From the cell containing the given text, extract its center point as (X, Y) coordinate. 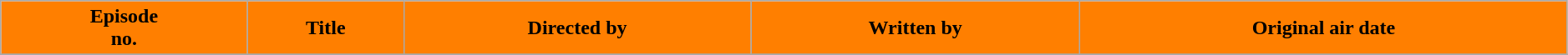
Title (326, 28)
Directed by (576, 28)
Episodeno. (124, 28)
Original air date (1324, 28)
Written by (916, 28)
